Search for the cell housing the specified text and yield its [x, y] center coordinate. 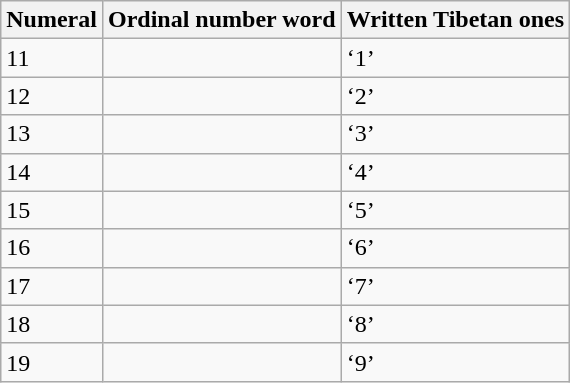
Ordinal number word [222, 20]
‘1’ [455, 58]
12 [52, 96]
‘9’ [455, 362]
16 [52, 248]
11 [52, 58]
18 [52, 324]
‘7’ [455, 286]
‘2’ [455, 96]
14 [52, 172]
‘8’ [455, 324]
15 [52, 210]
17 [52, 286]
Numeral [52, 20]
13 [52, 134]
‘5’ [455, 210]
Written Tibetan ones [455, 20]
19 [52, 362]
‘6’ [455, 248]
‘3’ [455, 134]
‘4’ [455, 172]
